Output the [x, y] coordinate of the center of the cell containing the given text.  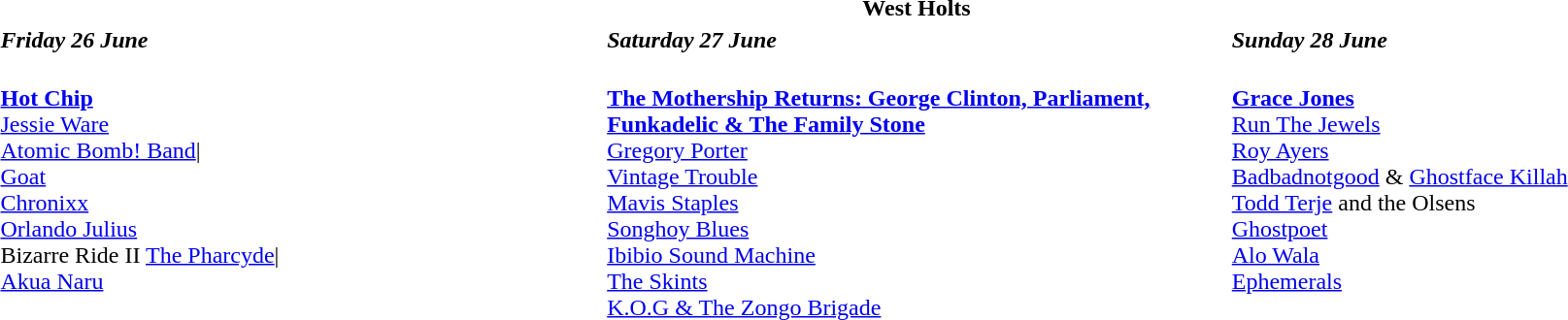
Saturday 27 June [917, 40]
